Return the [X, Y] coordinate for the center point of the cell that contains the specified text.  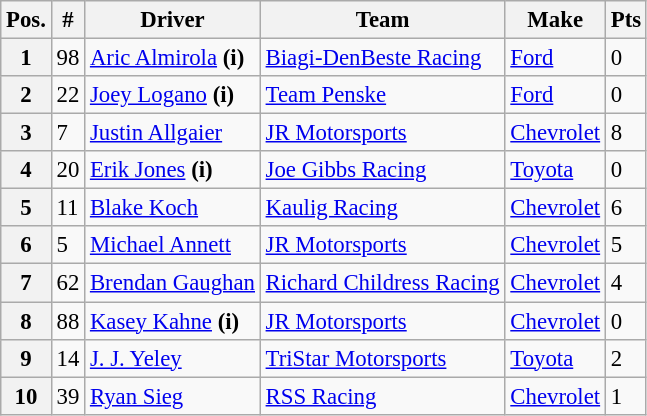
10 [26, 396]
Richard Childress Racing [382, 283]
Team Penske [382, 95]
Blake Koch [173, 208]
Pos. [26, 20]
Driver [173, 20]
RSS Racing [382, 396]
TriStar Motorsports [382, 358]
Ryan Sieg [173, 396]
Make [555, 20]
Justin Allgaier [173, 133]
88 [68, 321]
# [68, 20]
Team [382, 20]
Erik Jones (i) [173, 170]
Brendan Gaughan [173, 283]
Joey Logano (i) [173, 95]
Kaulig Racing [382, 208]
Aric Almirola (i) [173, 58]
Kasey Kahne (i) [173, 321]
22 [68, 95]
11 [68, 208]
Biagi-DenBeste Racing [382, 58]
Pts [626, 20]
20 [68, 170]
9 [26, 358]
Joe Gibbs Racing [382, 170]
62 [68, 283]
39 [68, 396]
Michael Annett [173, 245]
J. J. Yeley [173, 358]
3 [26, 133]
14 [68, 358]
98 [68, 58]
